Find where the given text appears and provide that cell's center as [x, y] coordinate. 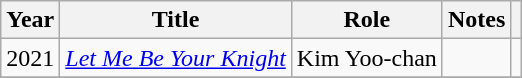
Notes [476, 20]
2021 [30, 58]
Kim Yoo-chan [366, 58]
Year [30, 20]
Role [366, 20]
Let Me Be Your Knight [176, 58]
Title [176, 20]
